Determine the [x, y] coordinate at the center of the cell enclosing the given text.  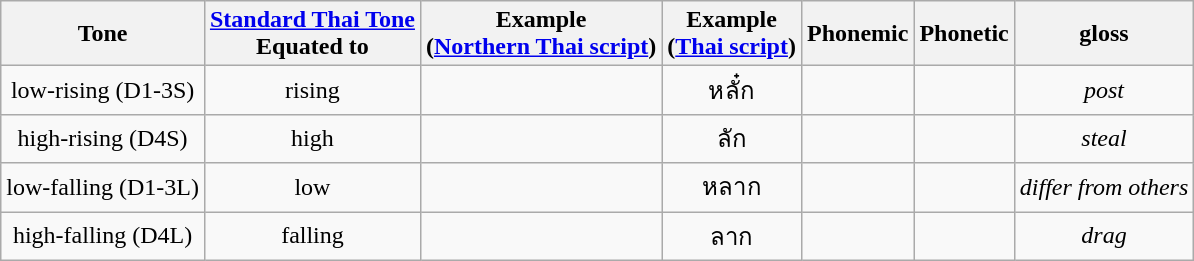
high [312, 138]
high-falling (D4L) [103, 236]
differ from others [1104, 188]
falling [312, 236]
drag [1104, 236]
gloss [1104, 34]
ลัก [732, 138]
Phonetic [964, 34]
post [1104, 90]
Standard Thai ToneEquated to [312, 34]
หลั๋ก [732, 90]
ลาก [732, 236]
low [312, 188]
Tone [103, 34]
Phonemic [857, 34]
steal [1104, 138]
หลาก [732, 188]
Example(Thai script) [732, 34]
high-rising (D4S) [103, 138]
rising [312, 90]
Example(Northern Thai script) [540, 34]
low-rising (D1-3S) [103, 90]
low-falling (D1-3L) [103, 188]
